For the text-containing cell, return its midpoint in [X, Y] coordinate format. 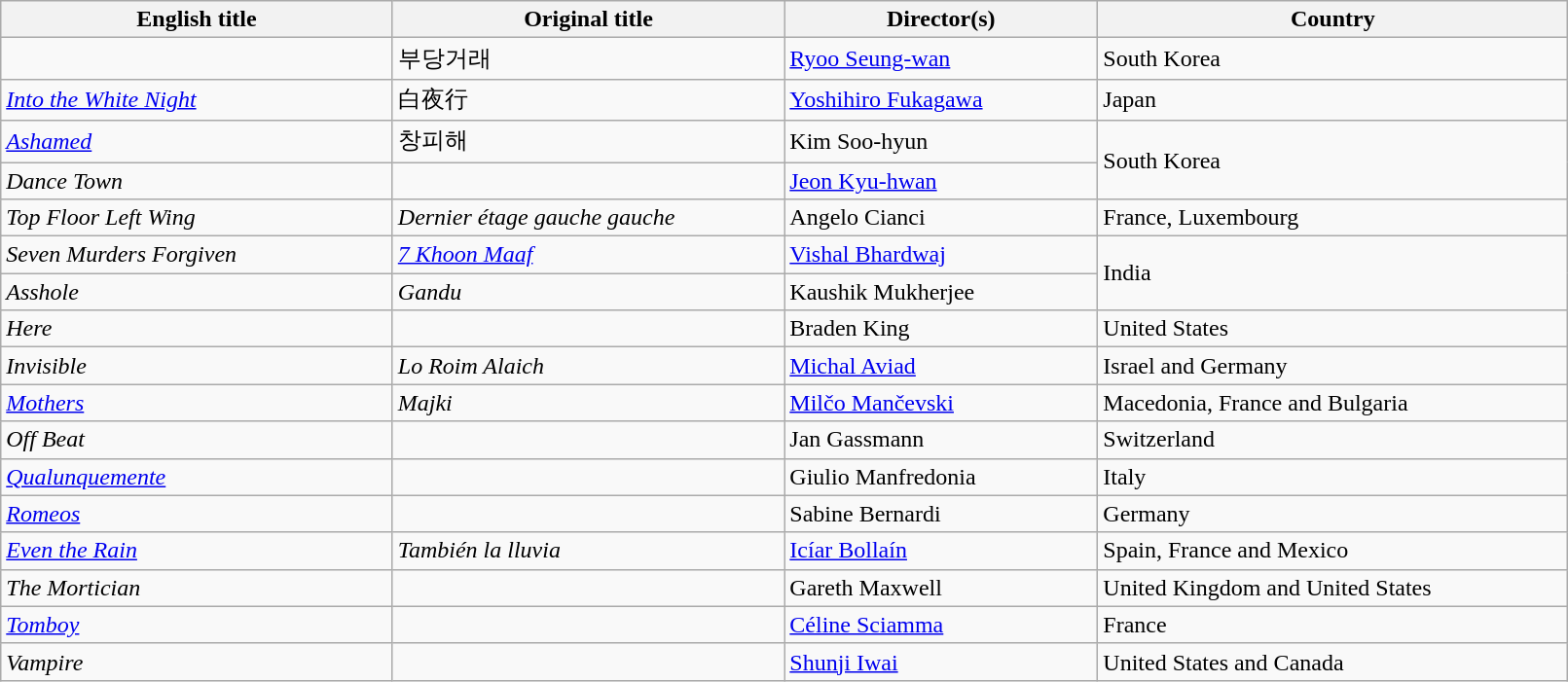
창피해 [588, 142]
Kaushik Mukherjee [941, 292]
United States and Canada [1333, 662]
Kim Soo-hyun [941, 142]
Qualunquemente [197, 477]
Romeos [197, 514]
Macedonia, France and Bulgaria [1333, 403]
Dernier étage gauche gauche [588, 218]
Even the Rain [197, 551]
Céline Sciamma [941, 625]
Majki [588, 403]
Invisible [197, 366]
Ryoo Seung-wan [941, 58]
Italy [1333, 477]
France [1333, 625]
France, Luxembourg [1333, 218]
Tomboy [197, 625]
Spain, France and Mexico [1333, 551]
Country [1333, 19]
Off Beat [197, 440]
United Kingdom and United States [1333, 588]
Seven Murders Forgiven [197, 255]
Director(s) [941, 19]
Yoshihiro Fukagawa [941, 99]
Sabine Bernardi [941, 514]
Vishal Bhardwaj [941, 255]
Switzerland [1333, 440]
United States [1333, 329]
Braden King [941, 329]
The Mortician [197, 588]
English title [197, 19]
Original title [588, 19]
Milčo Mančevski [941, 403]
Shunji Iwai [941, 662]
Icíar Bollaín [941, 551]
Lo Roim Alaich [588, 366]
Asshole [197, 292]
부당거래 [588, 58]
Japan [1333, 99]
白夜行 [588, 99]
Jeon Kyu-hwan [941, 180]
Jan Gassmann [941, 440]
Gareth Maxwell [941, 588]
Here [197, 329]
Mothers [197, 403]
7 Khoon Maaf [588, 255]
Germany [1333, 514]
India [1333, 273]
Dance Town [197, 180]
Gandu [588, 292]
Israel and Germany [1333, 366]
También la lluvia [588, 551]
Ashamed [197, 142]
Top Floor Left Wing [197, 218]
Giulio Manfredonia [941, 477]
Vampire [197, 662]
Angelo Cianci [941, 218]
Into the White Night [197, 99]
Michal Aviad [941, 366]
